From the cell containing the given text, extract its center point as [X, Y] coordinate. 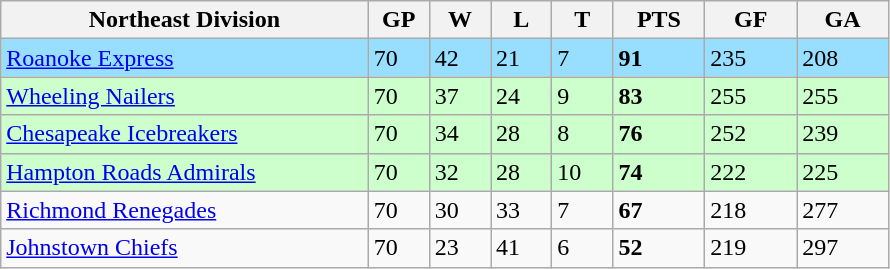
24 [522, 96]
74 [659, 172]
41 [522, 248]
T [582, 20]
Johnstown Chiefs [184, 248]
297 [843, 248]
Roanoke Express [184, 58]
L [522, 20]
Northeast Division [184, 20]
83 [659, 96]
Chesapeake Icebreakers [184, 134]
239 [843, 134]
37 [460, 96]
21 [522, 58]
277 [843, 210]
33 [522, 210]
PTS [659, 20]
222 [751, 172]
52 [659, 248]
219 [751, 248]
Richmond Renegades [184, 210]
235 [751, 58]
9 [582, 96]
30 [460, 210]
23 [460, 248]
GA [843, 20]
218 [751, 210]
W [460, 20]
6 [582, 248]
252 [751, 134]
GP [398, 20]
91 [659, 58]
67 [659, 210]
225 [843, 172]
42 [460, 58]
8 [582, 134]
Wheeling Nailers [184, 96]
34 [460, 134]
32 [460, 172]
GF [751, 20]
208 [843, 58]
10 [582, 172]
Hampton Roads Admirals [184, 172]
76 [659, 134]
